Find where the given text appears and provide that cell's center as (x, y) coordinate. 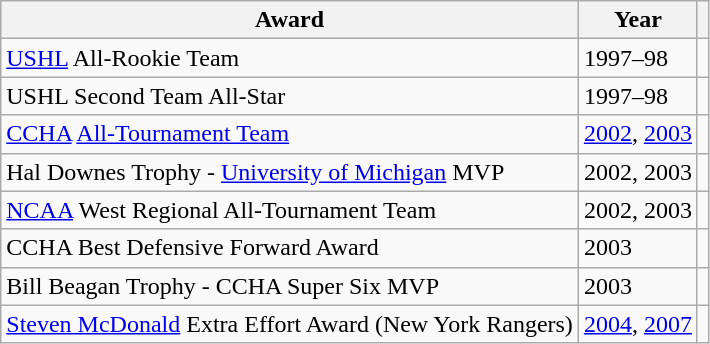
2004, 2007 (638, 324)
Hal Downes Trophy - University of Michigan MVP (290, 172)
Year (638, 20)
CCHA Best Defensive Forward Award (290, 248)
Bill Beagan Trophy - CCHA Super Six MVP (290, 286)
USHL All-Rookie Team (290, 58)
Steven McDonald Extra Effort Award (New York Rangers) (290, 324)
Award (290, 20)
USHL Second Team All-Star (290, 96)
NCAA West Regional All-Tournament Team (290, 210)
CCHA All-Tournament Team (290, 134)
